Find where the given text appears and provide that cell's center as [X, Y] coordinate. 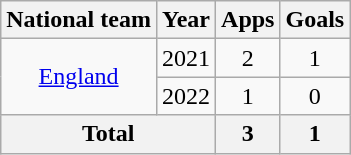
Apps [248, 20]
3 [248, 134]
Goals [315, 20]
2022 [186, 96]
2021 [186, 58]
0 [315, 96]
Year [186, 20]
England [79, 77]
National team [79, 20]
Total [108, 134]
2 [248, 58]
